Determine the [x, y] coordinate at the center of the cell enclosing the given text.  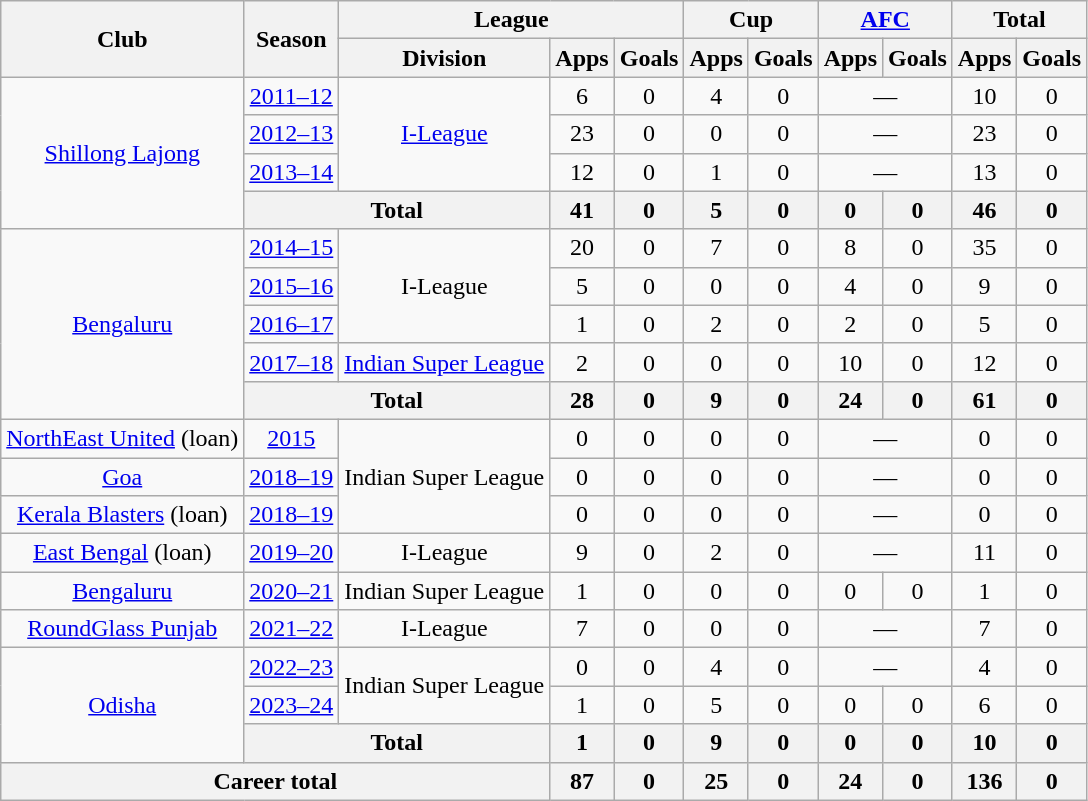
Cup [751, 20]
NorthEast United (loan) [122, 438]
East Bengal (loan) [122, 553]
Season [292, 39]
20 [582, 248]
Club [122, 39]
41 [582, 210]
2022–23 [292, 667]
87 [582, 781]
2013–14 [292, 172]
Goa [122, 477]
2023–24 [292, 705]
Kerala Blasters (loan) [122, 515]
2012–13 [292, 134]
Shillong Lajong [122, 153]
Career total [276, 781]
13 [984, 172]
2017–18 [292, 362]
2014–15 [292, 248]
2015 [292, 438]
35 [984, 248]
League [512, 20]
2015–16 [292, 286]
2021–22 [292, 629]
AFC [885, 20]
61 [984, 400]
2019–20 [292, 553]
Division [444, 58]
11 [984, 553]
2011–12 [292, 96]
2016–17 [292, 324]
28 [582, 400]
25 [716, 781]
136 [984, 781]
Odisha [122, 705]
2020–21 [292, 591]
8 [850, 248]
RoundGlass Punjab [122, 629]
46 [984, 210]
